Return the (x, y) coordinate for the center point of the cell that contains the specified text.  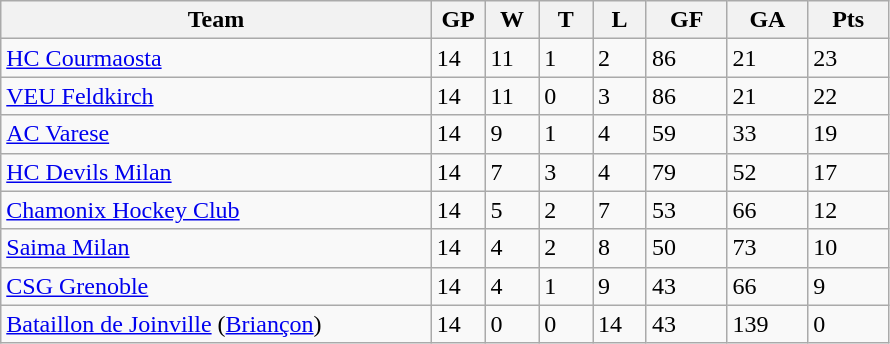
50 (686, 248)
139 (768, 324)
17 (848, 172)
CSG Grenoble (216, 286)
HC Courmaosta (216, 58)
19 (848, 134)
Saima Milan (216, 248)
Chamonix Hockey Club (216, 210)
Team (216, 20)
HC Devils Milan (216, 172)
79 (686, 172)
Pts (848, 20)
10 (848, 248)
5 (512, 210)
W (512, 20)
33 (768, 134)
8 (620, 248)
GF (686, 20)
53 (686, 210)
GP (458, 20)
L (620, 20)
VEU Feldkirch (216, 96)
73 (768, 248)
22 (848, 96)
GA (768, 20)
T (566, 20)
52 (768, 172)
59 (686, 134)
AC Varese (216, 134)
23 (848, 58)
Bataillon de Joinville (Briançon) (216, 324)
12 (848, 210)
